Pinpoint the cell where the given text exists, returning its [x, y] midpoint coordinate. 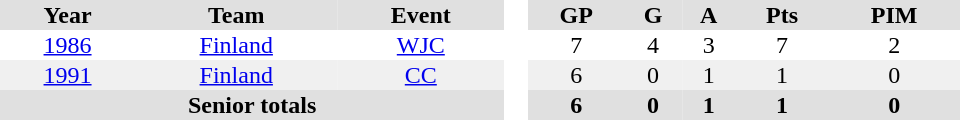
G [652, 15]
1986 [68, 45]
1991 [68, 75]
GP [576, 15]
PIM [894, 15]
Event [420, 15]
CC [420, 75]
WJC [420, 45]
A [709, 15]
Pts [782, 15]
2 [894, 45]
Senior totals [252, 105]
Team [236, 15]
4 [652, 45]
Year [68, 15]
3 [709, 45]
